Return the [X, Y] coordinate for the center point of the cell that contains the specified text.  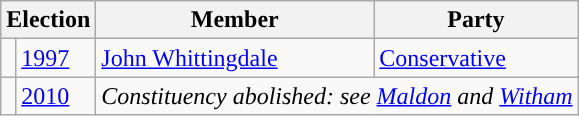
Member [235, 20]
2010 [56, 96]
John Whittingdale [235, 58]
Conservative [476, 58]
1997 [56, 58]
Constituency abolished: see Maldon and Witham [337, 96]
Party [476, 20]
Election [48, 20]
